Capture the cell that displays the provided text and extract its [X, Y] central coordinate. 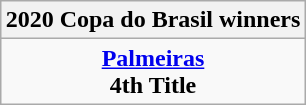
Palmeiras4th Title [153, 72]
2020 Copa do Brasil winners [153, 20]
